Scan for the cell matching the given text and deliver its [X, Y] coordinate at center. 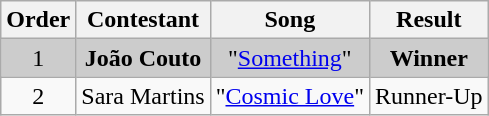
Sara Martins [143, 96]
"Cosmic Love" [290, 96]
Contestant [143, 20]
Runner-Up [428, 96]
2 [38, 96]
"Something" [290, 58]
Winner [428, 58]
Song [290, 20]
Result [428, 20]
João Couto [143, 58]
1 [38, 58]
Order [38, 20]
